From the cell containing the given text, extract its center point as (x, y) coordinate. 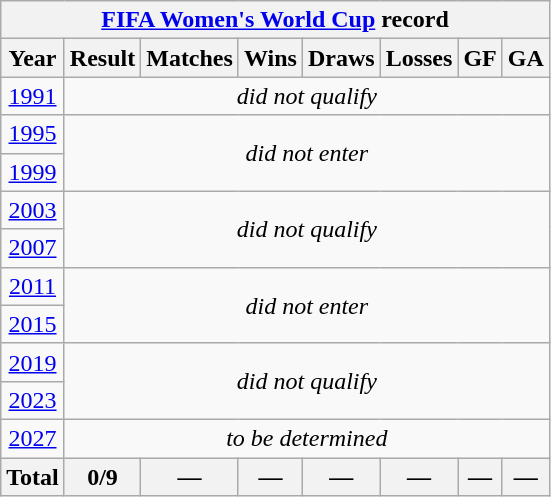
2011 (33, 286)
2019 (33, 362)
Wins (270, 58)
2015 (33, 324)
2003 (33, 210)
to be determined (306, 438)
Losses (419, 58)
GA (526, 58)
Matches (190, 58)
Year (33, 58)
1995 (33, 134)
0/9 (102, 477)
2027 (33, 438)
Draws (341, 58)
Total (33, 477)
FIFA Women's World Cup record (276, 20)
GF (480, 58)
2007 (33, 248)
1991 (33, 96)
2023 (33, 400)
1999 (33, 172)
Result (102, 58)
